Pinpoint the cell where the given text exists, returning its (x, y) midpoint coordinate. 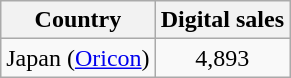
Country (78, 20)
Digital sales (222, 20)
Japan (Oricon) (78, 58)
4,893 (222, 58)
